Locate the cell with the specified text and output its [x, y] center coordinate. 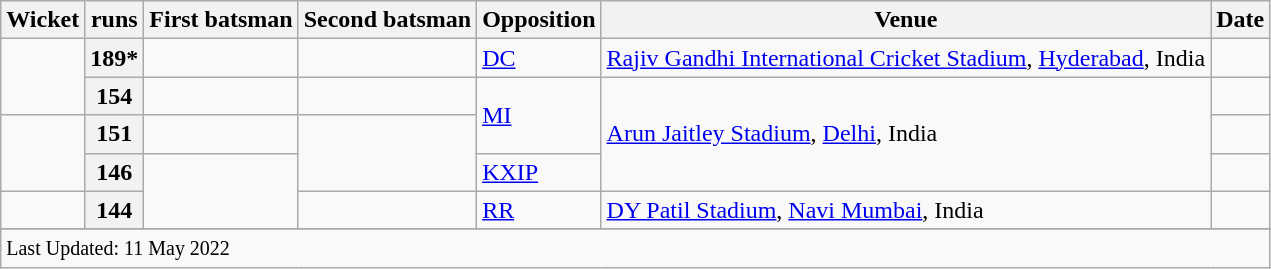
154 [114, 96]
RR [539, 210]
151 [114, 134]
Venue [906, 20]
Wicket [43, 20]
Second batsman [387, 20]
189* [114, 58]
Arun Jaitley Stadium, Delhi, India [906, 134]
DC [539, 58]
Rajiv Gandhi International Cricket Stadium, Hyderabad, India [906, 58]
Opposition [539, 20]
DY Patil Stadium, Navi Mumbai, India [906, 210]
Last Updated: 11 May 2022 [636, 248]
MI [539, 115]
runs [114, 20]
144 [114, 210]
First batsman [221, 20]
146 [114, 172]
Date [1240, 20]
KXIP [539, 172]
